Scan for the cell matching the given text and deliver its (X, Y) coordinate at center. 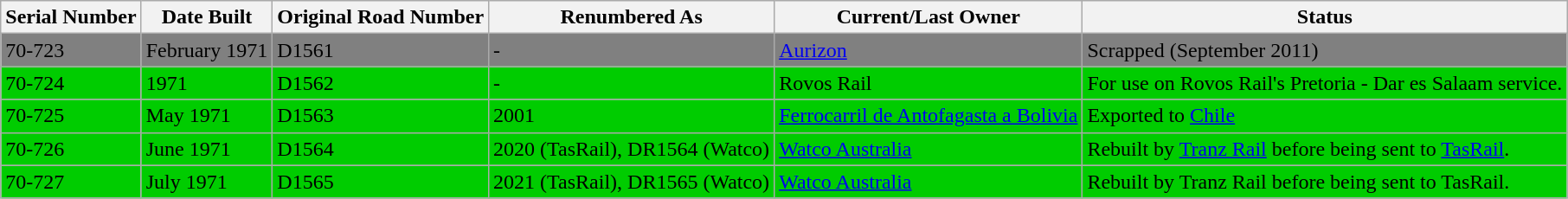
June 1971 (207, 149)
70-724 (71, 83)
May 1971 (207, 116)
70-723 (71, 50)
Status (1325, 17)
D1561 (381, 50)
Exported to Chile (1325, 116)
Scrapped (September 2011) (1325, 50)
70-725 (71, 116)
Current/Last Owner (929, 17)
Rovos Rail (929, 83)
D1562 (381, 83)
D1563 (381, 116)
Renumbered As (632, 17)
D1565 (381, 182)
Aurizon (929, 50)
1971 (207, 83)
Serial Number (71, 17)
2001 (632, 116)
2020 (TasRail), DR1564 (Watco) (632, 149)
For use on Rovos Rail's Pretoria - Dar es Salaam service. (1325, 83)
70-726 (71, 149)
D1564 (381, 149)
Original Road Number (381, 17)
July 1971 (207, 182)
2021 (TasRail), DR1565 (Watco) (632, 182)
70-727 (71, 182)
February 1971 (207, 50)
Date Built (207, 17)
Ferrocarril de Antofagasta a Bolivia (929, 116)
